Find where the given text appears and provide that cell's center as (X, Y) coordinate. 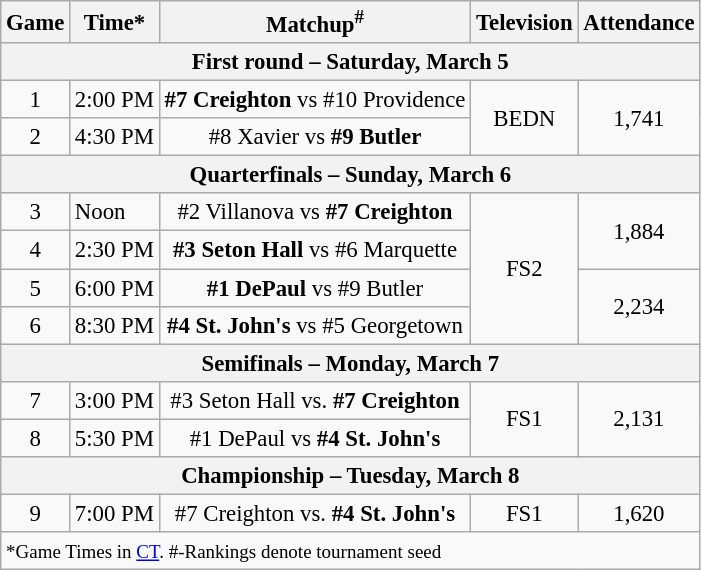
1,741 (639, 118)
4:30 PM (115, 137)
6 (36, 325)
#1 DePaul vs #4 St. John's (314, 438)
6:00 PM (115, 288)
2:00 PM (115, 100)
Game (36, 22)
9 (36, 513)
#3 Seton Hall vs #6 Marquette (314, 250)
Championship – Tuesday, March 8 (350, 476)
1,884 (639, 232)
#7 Creighton vs #10 Providence (314, 100)
Noon (115, 213)
#3 Seton Hall vs. #7 Creighton (314, 400)
Attendance (639, 22)
1 (36, 100)
FS2 (524, 269)
Quarterfinals – Sunday, March 6 (350, 175)
First round – Saturday, March 5 (350, 62)
3:00 PM (115, 400)
#7 Creighton vs. #4 St. John's (314, 513)
Time* (115, 22)
#2 Villanova vs #7 Creighton (314, 213)
8 (36, 438)
Television (524, 22)
5 (36, 288)
Matchup# (314, 22)
4 (36, 250)
#8 Xavier vs #9 Butler (314, 137)
8:30 PM (115, 325)
#1 DePaul vs #9 Butler (314, 288)
2,234 (639, 306)
*Game Times in CT. #-Rankings denote tournament seed (350, 551)
Semifinals – Monday, March 7 (350, 363)
2,131 (639, 418)
1,620 (639, 513)
7:00 PM (115, 513)
7 (36, 400)
2 (36, 137)
BEDN (524, 118)
#4 St. John's vs #5 Georgetown (314, 325)
2:30 PM (115, 250)
3 (36, 213)
5:30 PM (115, 438)
